Provide the [x, y] coordinate of the cell's center where the given text is located.  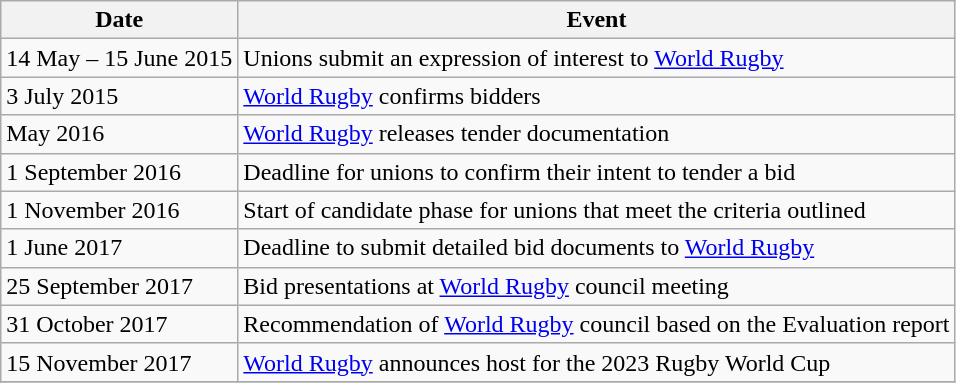
3 July 2015 [120, 96]
Bid presentations at World Rugby council meeting [596, 286]
World Rugby releases tender documentation [596, 134]
World Rugby announces host for the 2023 Rugby World Cup [596, 362]
25 September 2017 [120, 286]
May 2016 [120, 134]
15 November 2017 [120, 362]
Event [596, 20]
Date [120, 20]
1 September 2016 [120, 172]
1 June 2017 [120, 248]
World Rugby confirms bidders [596, 96]
31 October 2017 [120, 324]
Deadline for unions to confirm their intent to tender a bid [596, 172]
Deadline to submit detailed bid documents to World Rugby [596, 248]
Unions submit an expression of interest to World Rugby [596, 58]
1 November 2016 [120, 210]
Recommendation of World Rugby council based on the Evaluation report [596, 324]
Start of candidate phase for unions that meet the criteria outlined [596, 210]
14 May – 15 June 2015 [120, 58]
